Scan for the cell matching the given text and deliver its [x, y] coordinate at center. 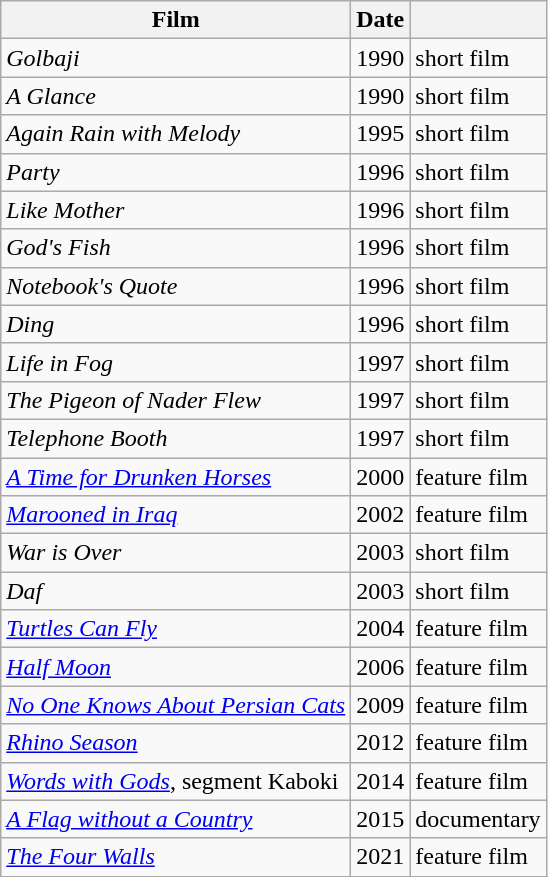
2002 [380, 515]
Golbaji [176, 58]
Marooned in Iraq [176, 515]
Words with Gods, segment Kaboki [176, 781]
Half Moon [176, 667]
Like Mother [176, 210]
Party [176, 172]
God's Fish [176, 248]
The Pigeon of Nader Flew [176, 400]
Daf [176, 591]
2015 [380, 819]
2012 [380, 743]
A Glance [176, 96]
2004 [380, 629]
Rhino Season [176, 743]
Again Rain with Melody [176, 134]
Ding [176, 324]
documentary [478, 819]
2009 [380, 705]
2021 [380, 857]
A Flag without a Country [176, 819]
Telephone Booth [176, 438]
The Four Walls [176, 857]
Film [176, 20]
War is Over [176, 553]
Notebook's Quote [176, 286]
Turtles Can Fly [176, 629]
2006 [380, 667]
Date [380, 20]
Life in Fog [176, 362]
2000 [380, 477]
1995 [380, 134]
2014 [380, 781]
A Time for Drunken Horses [176, 477]
No One Knows About Persian Cats [176, 705]
